For the text-containing cell, return its midpoint in [x, y] coordinate format. 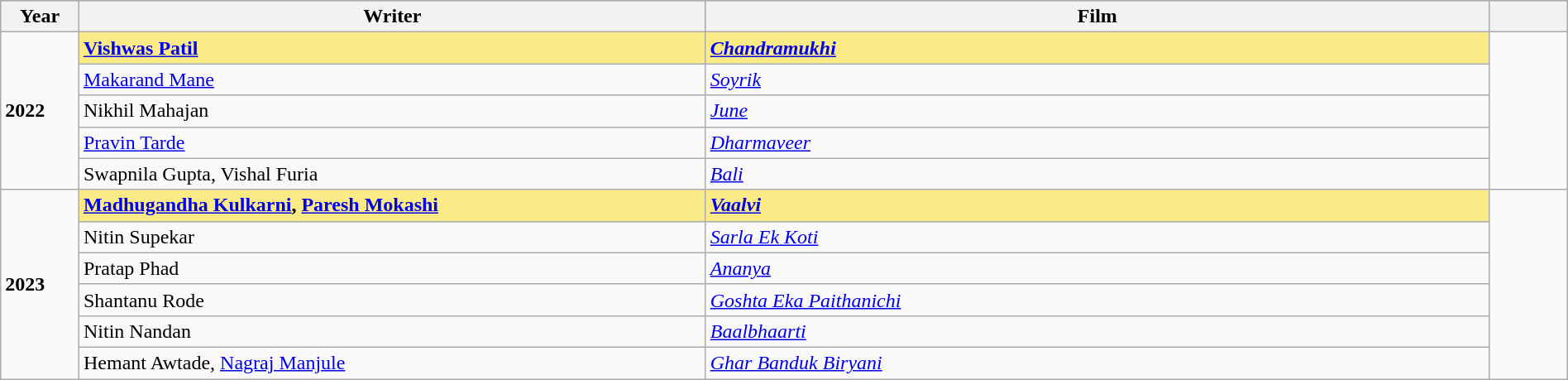
Madhugandha Kulkarni, Paresh Mokashi [392, 205]
2023 [40, 284]
2022 [40, 111]
Bali [1097, 174]
Nikhil Mahajan [392, 111]
Vishwas Patil [392, 48]
Makarand Mane [392, 79]
Hemant Awtade, Nagraj Manjule [392, 363]
Pravin Tarde [392, 142]
Ghar Banduk Biryani [1097, 363]
Pratap Phad [392, 268]
June [1097, 111]
Ananya [1097, 268]
Nitin Supekar [392, 237]
Baalbhaarti [1097, 331]
Goshta Eka Paithanichi [1097, 300]
Soyrik [1097, 79]
Shantanu Rode [392, 300]
Year [40, 17]
Nitin Nandan [392, 331]
Chandramukhi [1097, 48]
Vaalvi [1097, 205]
Sarla Ek Koti [1097, 237]
Swapnila Gupta, Vishal Furia [392, 174]
Dharmaveer [1097, 142]
Writer [392, 17]
Film [1097, 17]
